Determine the [X, Y] coordinate at the center of the cell enclosing the given text.  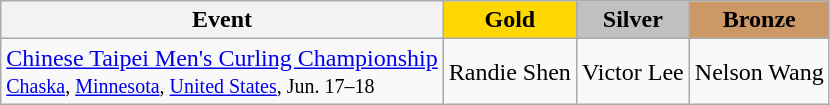
Chinese Taipei Men's Curling Championship Chaska, Minnesota, United States, Jun. 17–18 [222, 72]
Bronze [759, 20]
Randie Shen [510, 72]
Silver [632, 20]
Nelson Wang [759, 72]
Gold [510, 20]
Victor Lee [632, 72]
Event [222, 20]
